Determine the (x, y) coordinate at the center of the cell enclosing the given text.  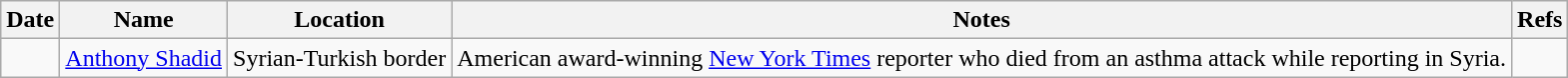
Syrian-Turkish border (340, 58)
Anthony Shadid (144, 58)
Name (144, 20)
American award-winning New York Times reporter who died from an asthma attack while reporting in Syria. (981, 58)
Date (30, 20)
Notes (981, 20)
Location (340, 20)
Refs (1540, 20)
